Locate the cell with the specified text and output its (X, Y) center coordinate. 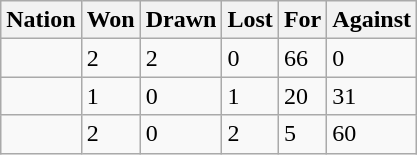
Won (110, 20)
Lost (250, 20)
Nation (41, 20)
20 (302, 96)
60 (372, 134)
Against (372, 20)
5 (302, 134)
66 (302, 58)
Drawn (181, 20)
31 (372, 96)
For (302, 20)
